Locate the cell with the specified text and output its [X, Y] center coordinate. 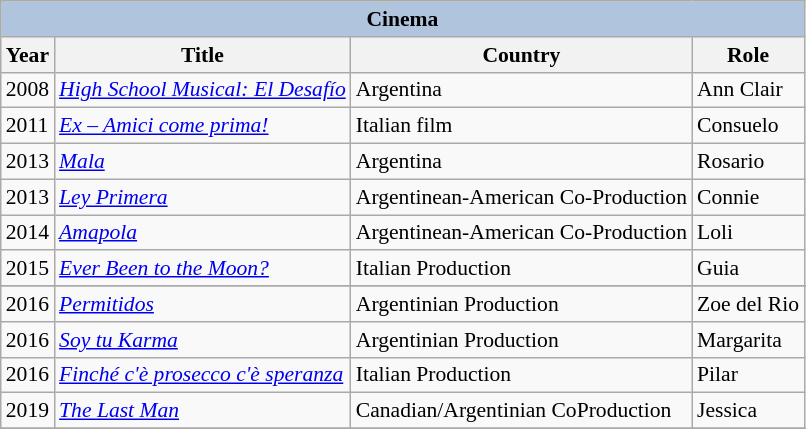
Country [522, 55]
Mala [202, 162]
High School Musical: El Desafío [202, 90]
Canadian/Argentinian CoProduction [522, 411]
Margarita [748, 340]
Pilar [748, 375]
Ley Primera [202, 197]
Jessica [748, 411]
2015 [28, 269]
Rosario [748, 162]
Ann Clair [748, 90]
Guia [748, 269]
Role [748, 55]
2019 [28, 411]
Cinema [402, 19]
2011 [28, 126]
Year [28, 55]
Italian film [522, 126]
2014 [28, 233]
Consuelo [748, 126]
Finché c'è prosecco c'è speranza [202, 375]
The Last Man [202, 411]
Permitidos [202, 304]
Amapola [202, 233]
Zoe del Rio [748, 304]
Title [202, 55]
Soy tu Karma [202, 340]
Ever Been to the Moon? [202, 269]
2008 [28, 90]
Loli [748, 233]
Ex – Amici come prima! [202, 126]
Connie [748, 197]
